Detect which cell encompasses the target text, then output its (x, y) center coordinate. 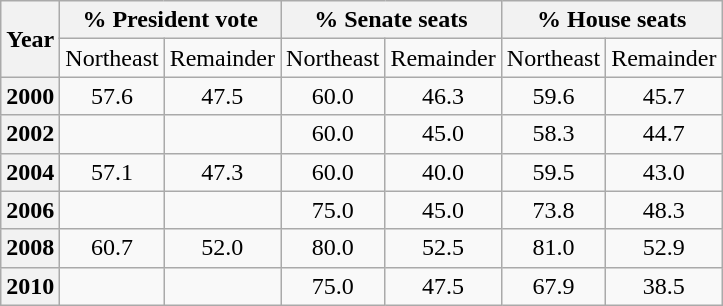
59.6 (553, 96)
48.3 (664, 210)
80.0 (333, 248)
38.5 (664, 286)
46.3 (443, 96)
52.9 (664, 248)
2002 (30, 134)
52.5 (443, 248)
47.3 (222, 172)
2008 (30, 248)
% President vote (170, 20)
2010 (30, 286)
44.7 (664, 134)
2000 (30, 96)
45.7 (664, 96)
40.0 (443, 172)
58.3 (553, 134)
59.5 (553, 172)
% House seats (612, 20)
% Senate seats (392, 20)
2004 (30, 172)
81.0 (553, 248)
43.0 (664, 172)
2006 (30, 210)
57.6 (112, 96)
57.1 (112, 172)
73.8 (553, 210)
67.9 (553, 286)
52.0 (222, 248)
Year (30, 39)
60.7 (112, 248)
